From the cell containing the given text, extract its center point as [X, Y] coordinate. 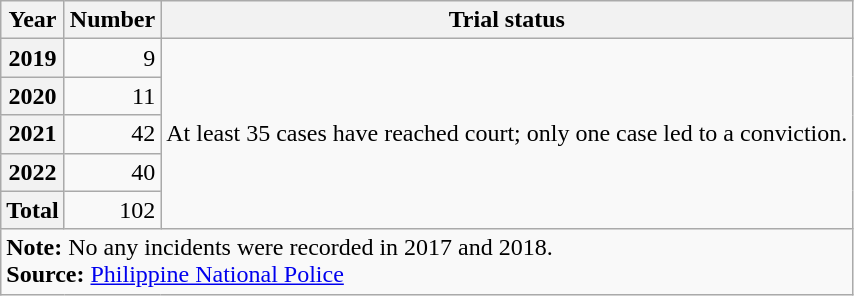
2021 [33, 134]
11 [112, 96]
102 [112, 210]
42 [112, 134]
At least 35 cases have reached court; only one case led to a conviction. [507, 134]
9 [112, 58]
Trial status [507, 20]
Note: No any incidents were recorded in 2017 and 2018.Source: Philippine National Police [427, 262]
40 [112, 172]
Number [112, 20]
2022 [33, 172]
Year [33, 20]
2019 [33, 58]
2020 [33, 96]
Total [33, 210]
